Determine the [x, y] coordinate at the center of the cell enclosing the given text.  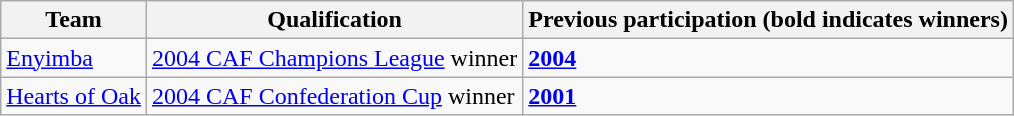
2001 [768, 96]
Hearts of Oak [74, 96]
Team [74, 20]
2004 CAF Champions League winner [334, 58]
Qualification [334, 20]
2004 CAF Confederation Cup winner [334, 96]
Enyimba [74, 58]
Previous participation (bold indicates winners) [768, 20]
2004 [768, 58]
